For the text-containing cell, return its midpoint in (x, y) coordinate format. 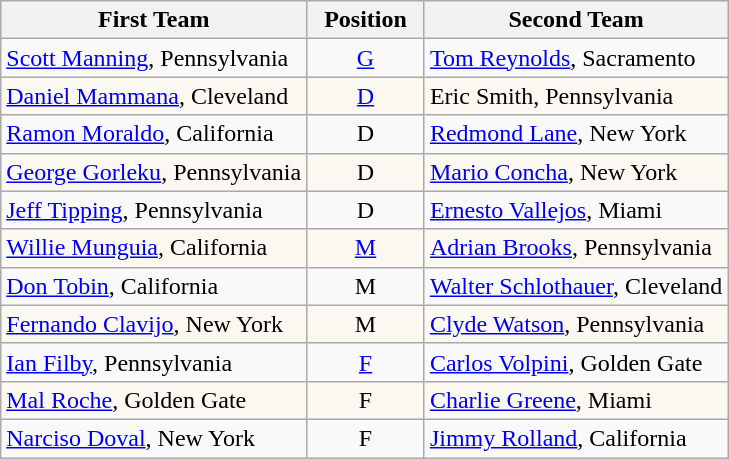
Second Team (576, 20)
Fernando Clavijo, New York (154, 324)
Redmond Lane, New York (576, 134)
Ernesto Vallejos, Miami (576, 210)
Eric Smith, Pennsylvania (576, 96)
Don Tobin, California (154, 286)
Willie Munguia, California (154, 248)
Clyde Watson, Pennsylvania (576, 324)
Tom Reynolds, Sacramento (576, 58)
First Team (154, 20)
Narciso Doval, New York (154, 438)
Charlie Greene, Miami (576, 400)
Scott Manning, Pennsylvania (154, 58)
Mario Concha, New York (576, 172)
G (366, 58)
Ian Filby, Pennsylvania (154, 362)
Mal Roche, Golden Gate (154, 400)
Walter Schlothauer, Cleveland (576, 286)
Jeff Tipping, Pennsylvania (154, 210)
Ramon Moraldo, California (154, 134)
Jimmy Rolland, California (576, 438)
Carlos Volpini, Golden Gate (576, 362)
Daniel Mammana, Cleveland (154, 96)
George Gorleku, Pennsylvania (154, 172)
Position (366, 20)
Adrian Brooks, Pennsylvania (576, 248)
